Scan for the cell matching the given text and deliver its (X, Y) coordinate at center. 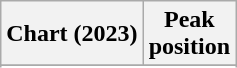
Peakposition (189, 34)
Chart (2023) (72, 34)
